Return the (x, y) coordinate for the center point of the cell that contains the specified text.  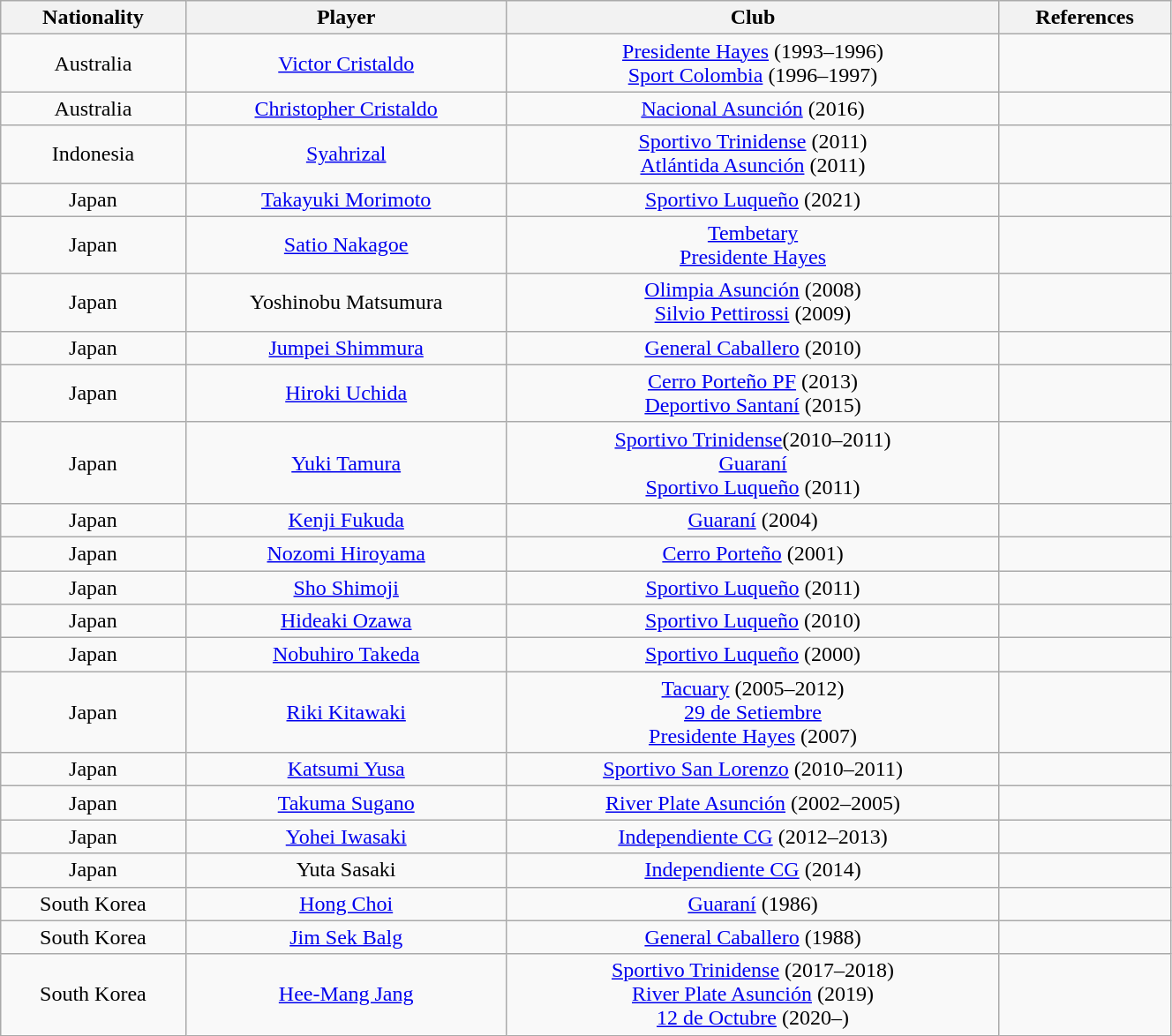
Nozomi Hiroyama (346, 553)
Yoshinobu Matsumura (346, 302)
Sportivo Trinidense (2011)Atlántida Asunción (2011) (752, 154)
General Caballero (1988) (752, 937)
Riki Kitawaki (346, 712)
Club (752, 18)
Hee-Mang Jang (346, 995)
Sportivo Luqueño (2000) (752, 655)
Nationality (94, 18)
Cerro Porteño PF (2013)Deportivo Santaní (2015) (752, 394)
Katsumi Yusa (346, 769)
Christopher Cristaldo (346, 109)
Cerro Porteño (2001) (752, 553)
Sportivo Luqueño (2010) (752, 621)
General Caballero (2010) (752, 348)
Hong Choi (346, 904)
Indonesia (94, 154)
Yuta Sasaki (346, 870)
Sportivo Luqueño (2011) (752, 587)
Sho Shimoji (346, 587)
Sportivo Luqueño (2021) (752, 199)
Jumpei Shimmura (346, 348)
Independiente CG (2012–2013) (752, 837)
Guaraní (2004) (752, 520)
Takayuki Morimoto (346, 199)
Jim Sek Balg (346, 937)
Kenji Fukuda (346, 520)
Olimpia Asunción (2008) Silvio Pettirossi (2009) (752, 302)
Yuki Tamura (346, 462)
Hiroki Uchida (346, 394)
References (1086, 18)
Takuma Sugano (346, 803)
Hideaki Ozawa (346, 621)
TembetaryPresidente Hayes (752, 245)
Victor Cristaldo (346, 64)
Sportivo Trinidense(2010–2011)GuaraníSportivo Luqueño (2011) (752, 462)
River Plate Asunción (2002–2005) (752, 803)
Tacuary (2005–2012)29 de SetiembrePresidente Hayes (2007) (752, 712)
Sportivo Trinidense (2017–2018)River Plate Asunción (2019)12 de Octubre (2020–) (752, 995)
Nobuhiro Takeda (346, 655)
Player (346, 18)
Yohei Iwasaki (346, 837)
Guaraní (1986) (752, 904)
Nacional Asunción (2016) (752, 109)
Sportivo San Lorenzo (2010–2011) (752, 769)
Syahrizal (346, 154)
Satio Nakagoe (346, 245)
Independiente CG (2014) (752, 870)
Presidente Hayes (1993–1996)Sport Colombia (1996–1997) (752, 64)
